Return the [x, y] coordinate for the center point of the cell that contains the specified text.  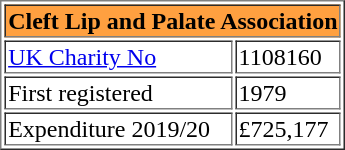
1979 [288, 92]
First registered [118, 92]
Cleft Lip and Palate Association [172, 20]
Expenditure 2019/20 [118, 128]
UK Charity No [118, 56]
1108160 [288, 56]
£725,177 [288, 128]
